Output the (x, y) coordinate of the center of the cell containing the given text.  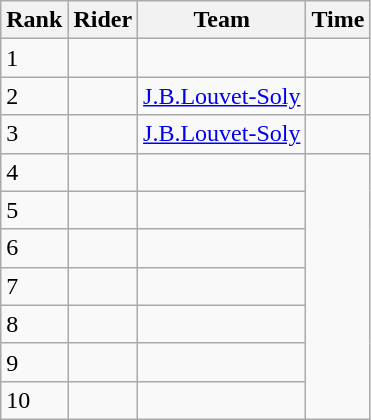
4 (34, 172)
1 (34, 58)
Rider (103, 20)
10 (34, 400)
2 (34, 96)
3 (34, 134)
Team (222, 20)
9 (34, 362)
Rank (34, 20)
8 (34, 324)
Time (338, 20)
6 (34, 248)
5 (34, 210)
7 (34, 286)
